Find where the given text appears and provide that cell's center as [X, Y] coordinate. 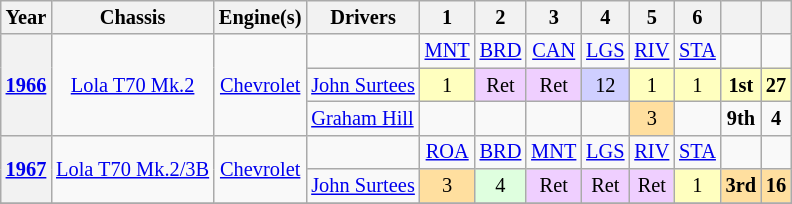
1966 [26, 84]
2 [501, 17]
Year [26, 17]
3rd [741, 186]
ROA [448, 152]
Lola T70 Mk.2 [132, 84]
1967 [26, 168]
Engine(s) [260, 17]
CAN [554, 51]
9th [741, 118]
Graham Hill [362, 118]
6 [698, 17]
Lola T70 Mk.2/3B [132, 168]
5 [652, 17]
12 [605, 85]
Chassis [132, 17]
16 [776, 186]
27 [776, 85]
Drivers [362, 17]
1st [741, 85]
